For the text-containing cell, return its midpoint in [x, y] coordinate format. 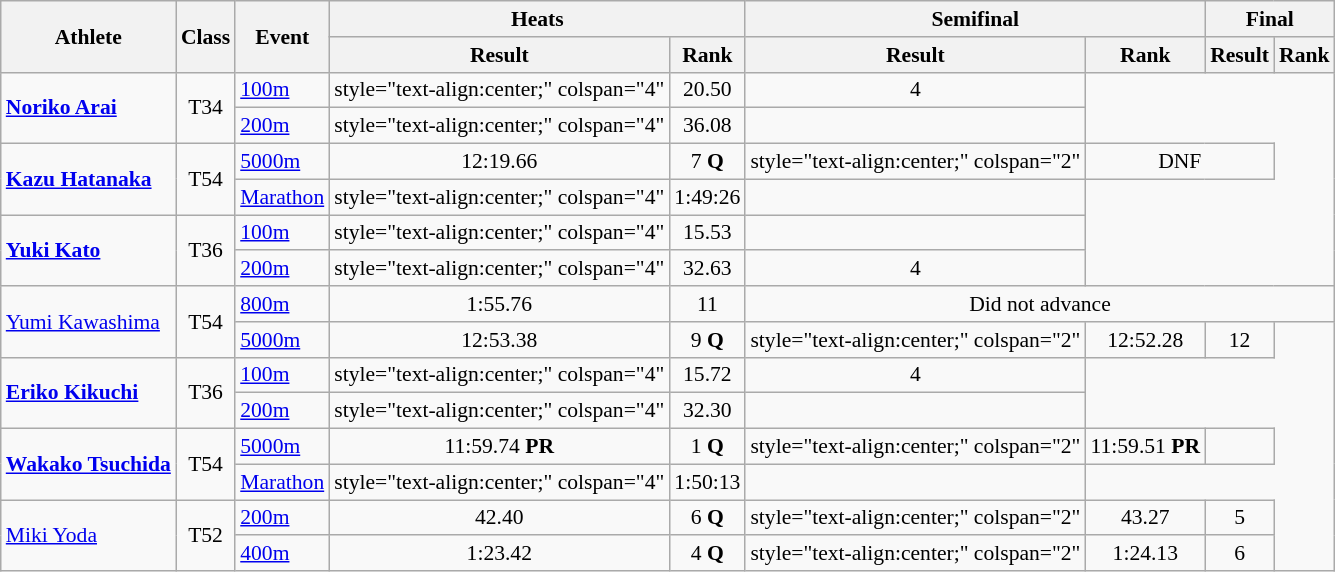
12 [1240, 340]
1:55.76 [499, 304]
Yumi Kawashima [88, 322]
T52 [206, 536]
20.50 [707, 90]
Heats [537, 19]
1:23.42 [499, 554]
11 [707, 304]
6 [1240, 554]
Semifinal [975, 19]
6 Q [707, 518]
Eriko Kikuchi [88, 392]
Miki Yoda [88, 536]
Yuki Kato [88, 250]
Final [1270, 19]
12:53.38 [499, 340]
800m [282, 304]
7 Q [707, 162]
36.08 [707, 126]
15.53 [707, 233]
Noriko Arai [88, 108]
Athlete [88, 36]
4 Q [707, 554]
12:19.66 [499, 162]
Event [282, 36]
11:59.74 PR [499, 447]
400m [282, 554]
1:49:26 [707, 197]
Did not advance [1040, 304]
1 Q [707, 447]
DNF [1180, 162]
43.27 [1145, 518]
1:24.13 [1145, 554]
9 Q [707, 340]
Kazu Hatanaka [88, 180]
Wakako Tsuchida [88, 464]
1:50:13 [707, 482]
32.63 [707, 269]
32.30 [707, 411]
T34 [206, 108]
Class [206, 36]
5 [1240, 518]
11:59.51 PR [1145, 447]
12:52.28 [1145, 340]
42.40 [499, 518]
15.72 [707, 375]
